Search for the cell housing the specified text and yield its (X, Y) center coordinate. 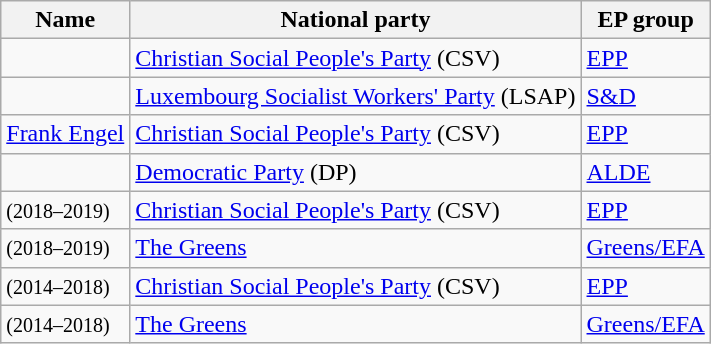
Frank Engel (66, 134)
Luxembourg Socialist Workers' Party (LSAP) (356, 96)
EP group (646, 20)
ALDE (646, 172)
S&D (646, 96)
Democratic Party (DP) (356, 172)
National party (356, 20)
Name (66, 20)
